Output the (x, y) coordinate of the center of the cell containing the given text.  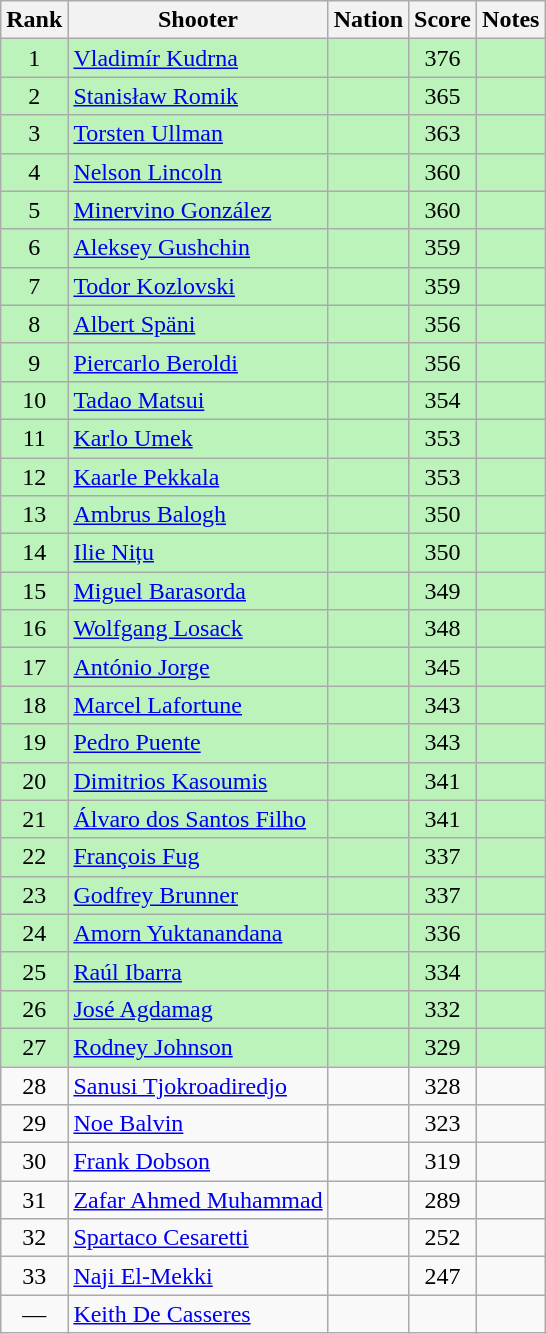
348 (443, 629)
334 (443, 971)
5 (34, 210)
Karlo Umek (198, 438)
18 (34, 705)
Spartaco Cesaretti (198, 1238)
Nation (368, 20)
7 (34, 286)
21 (34, 819)
16 (34, 629)
Amorn Yuktanandana (198, 933)
29 (34, 1124)
15 (34, 591)
Ambrus Balogh (198, 515)
349 (443, 591)
13 (34, 515)
19 (34, 743)
José Agdamag (198, 1009)
— (34, 1314)
32 (34, 1238)
Frank Dobson (198, 1162)
12 (34, 477)
Dimitrios Kasoumis (198, 781)
Keith De Casseres (198, 1314)
332 (443, 1009)
17 (34, 667)
1 (34, 58)
22 (34, 857)
Marcel Lafortune (198, 705)
30 (34, 1162)
247 (443, 1276)
Minervino González (198, 210)
Godfrey Brunner (198, 895)
365 (443, 96)
6 (34, 248)
Albert Späni (198, 324)
António Jorge (198, 667)
Noe Balvin (198, 1124)
11 (34, 438)
3 (34, 134)
Raúl Ibarra (198, 971)
4 (34, 172)
28 (34, 1085)
10 (34, 400)
Piercarlo Beroldi (198, 362)
25 (34, 971)
Torsten Ullman (198, 134)
9 (34, 362)
323 (443, 1124)
Ilie Nițu (198, 553)
Wolfgang Losack (198, 629)
Aleksey Gushchin (198, 248)
Score (443, 20)
336 (443, 933)
Naji El-Mekki (198, 1276)
Shooter (198, 20)
289 (443, 1200)
Miguel Barasorda (198, 591)
252 (443, 1238)
Tadao Matsui (198, 400)
27 (34, 1047)
François Fug (198, 857)
329 (443, 1047)
33 (34, 1276)
Kaarle Pekkala (198, 477)
328 (443, 1085)
345 (443, 667)
Stanisław Romik (198, 96)
319 (443, 1162)
Vladimír Kudrna (198, 58)
Pedro Puente (198, 743)
376 (443, 58)
23 (34, 895)
26 (34, 1009)
Sanusi Tjokroadiredjo (198, 1085)
Todor Kozlovski (198, 286)
Álvaro dos Santos Filho (198, 819)
Rank (34, 20)
2 (34, 96)
24 (34, 933)
31 (34, 1200)
Rodney Johnson (198, 1047)
363 (443, 134)
14 (34, 553)
Zafar Ahmed Muhammad (198, 1200)
20 (34, 781)
Nelson Lincoln (198, 172)
354 (443, 400)
Notes (511, 20)
8 (34, 324)
